Pinpoint the cell where the given text exists, returning its [X, Y] midpoint coordinate. 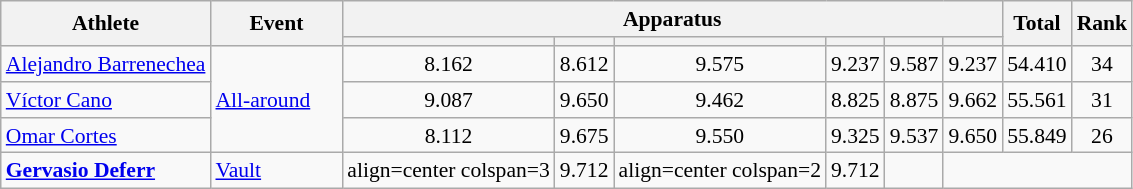
8.162 [448, 64]
9.462 [720, 100]
9.325 [856, 136]
Vault [276, 171]
align=center colspan=2 [720, 171]
55.561 [1036, 100]
9.550 [720, 136]
Alejandro Barrenechea [106, 64]
Event [276, 24]
Athlete [106, 24]
31 [1102, 100]
9.575 [720, 64]
Gervasio Deferr [106, 171]
9.587 [914, 64]
Apparatus [672, 19]
9.087 [448, 100]
Total [1036, 24]
55.849 [1036, 136]
34 [1102, 64]
align=center colspan=3 [448, 171]
Omar Cortes [106, 136]
9.537 [914, 136]
26 [1102, 136]
8.612 [584, 64]
Rank [1102, 24]
All-around [276, 100]
9.662 [972, 100]
8.825 [856, 100]
9.675 [584, 136]
8.875 [914, 100]
Víctor Cano [106, 100]
8.112 [448, 136]
54.410 [1036, 64]
